Provide the [X, Y] coordinate of the cell's center where the given text is located.  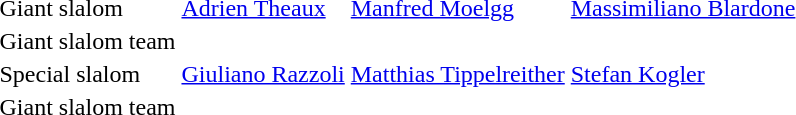
Matthias Tippelreither [458, 74]
Giuliano Razzoli [263, 74]
